Determine the [X, Y] coordinate at the center of the cell enclosing the given text.  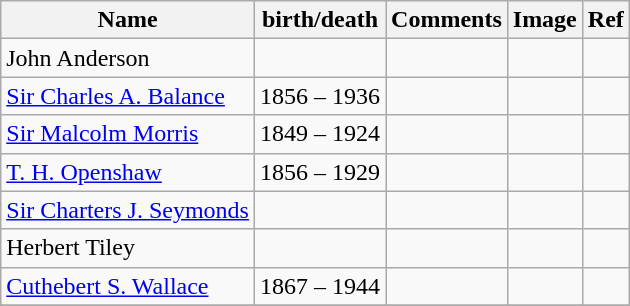
Sir Charters J. Seymonds [128, 210]
Herbert Tiley [128, 248]
Name [128, 20]
1867 – 1944 [320, 286]
1856 – 1929 [320, 172]
birth/death [320, 20]
1849 – 1924 [320, 134]
Cuthebert S. Wallace [128, 286]
John Anderson [128, 58]
Ref [606, 20]
Sir Malcolm Morris [128, 134]
1856 – 1936 [320, 96]
Sir Charles A. Balance [128, 96]
Image [544, 20]
T. H. Openshaw [128, 172]
Comments [447, 20]
